Search for the cell housing the specified text and yield its (X, Y) center coordinate. 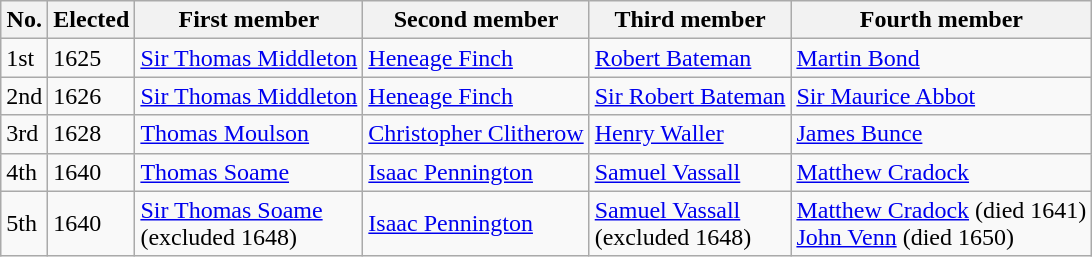
Thomas Moulson (249, 134)
Third member (690, 20)
1st (24, 58)
1628 (92, 134)
Robert Bateman (690, 58)
Thomas Soame (249, 172)
Matthew Cradock (942, 172)
Elected (92, 20)
3rd (24, 134)
1626 (92, 96)
Matthew Cradock (died 1641) John Venn (died 1650) (942, 224)
Sir Maurice Abbot (942, 96)
No. (24, 20)
James Bunce (942, 134)
2nd (24, 96)
Samuel Vassall (690, 172)
Fourth member (942, 20)
Christopher Clitherow (476, 134)
Second member (476, 20)
4th (24, 172)
Samuel Vassall (excluded 1648) (690, 224)
Henry Waller (690, 134)
Sir Robert Bateman (690, 96)
1625 (92, 58)
First member (249, 20)
Sir Thomas Soame (excluded 1648) (249, 224)
5th (24, 224)
Martin Bond (942, 58)
